Detect which cell encompasses the target text, then output its (X, Y) center coordinate. 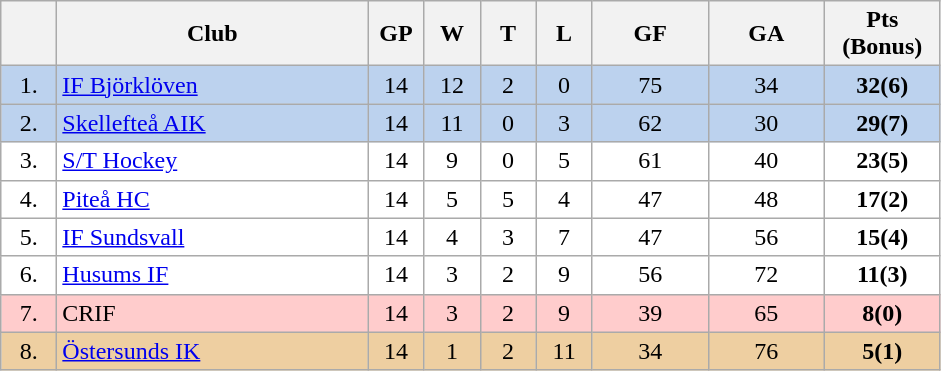
65 (766, 313)
CRIF (212, 313)
8. (29, 351)
30 (766, 123)
Club (212, 34)
72 (766, 275)
Piteå HC (212, 199)
62 (650, 123)
40 (766, 161)
GP (396, 34)
6. (29, 275)
23(5) (882, 161)
T (508, 34)
12 (452, 85)
4. (29, 199)
48 (766, 199)
IF Sundsvall (212, 237)
32(6) (882, 85)
2. (29, 123)
61 (650, 161)
1. (29, 85)
Östersunds IK (212, 351)
3. (29, 161)
5. (29, 237)
11(3) (882, 275)
76 (766, 351)
W (452, 34)
S/T Hockey (212, 161)
75 (650, 85)
5(1) (882, 351)
29(7) (882, 123)
GA (766, 34)
7 (564, 237)
Husums IF (212, 275)
15(4) (882, 237)
17(2) (882, 199)
GF (650, 34)
Skellefteå AIK (212, 123)
39 (650, 313)
IF Björklöven (212, 85)
Pts (Bonus) (882, 34)
L (564, 34)
8(0) (882, 313)
7. (29, 313)
1 (452, 351)
